Identify which cell holds the provided text, then report its (x, y) central coordinate. 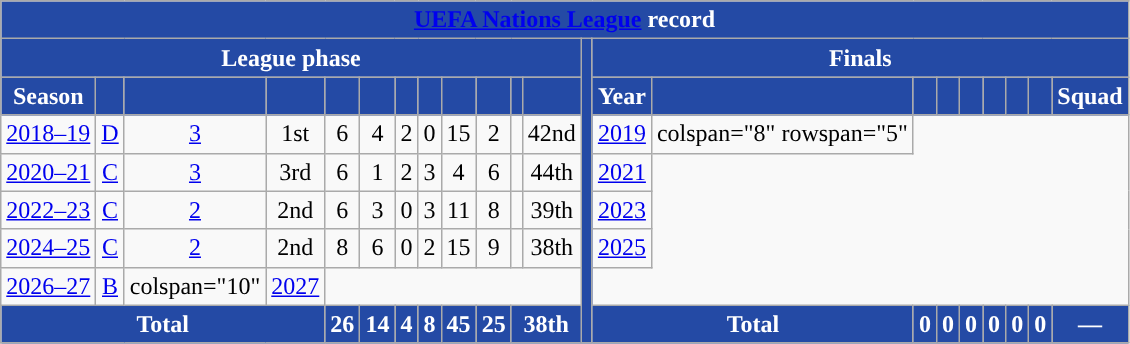
39th (552, 210)
Finals (860, 58)
Season (48, 96)
League phase (292, 58)
2023 (622, 210)
B (110, 286)
2022–23 (48, 210)
11 (458, 210)
44th (552, 172)
2020–21 (48, 172)
9 (494, 248)
2026–27 (48, 286)
Year (622, 96)
1st (296, 134)
26 (342, 324)
25 (494, 324)
3rd (296, 172)
45 (458, 324)
2027 (296, 286)
D (110, 134)
2021 (622, 172)
colspan="10" (195, 286)
2024–25 (48, 248)
— (1090, 324)
UEFA Nations League record (564, 20)
1 (378, 172)
2019 (622, 134)
42nd (552, 134)
14 (378, 324)
2018–19 (48, 134)
2025 (622, 248)
Squad (1090, 96)
colspan="8" rowspan="5" (782, 134)
